Detect which cell encompasses the target text, then output its (x, y) center coordinate. 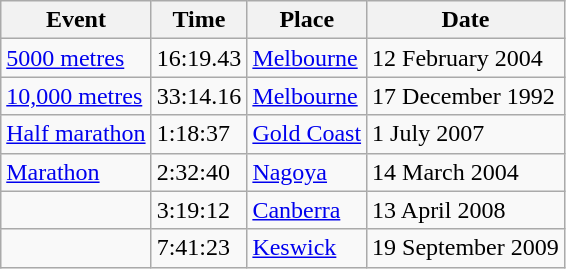
Date (466, 20)
14 March 2004 (466, 172)
Place (307, 20)
2:32:40 (199, 172)
Gold Coast (307, 134)
Nagoya (307, 172)
19 September 2009 (466, 248)
Keswick (307, 248)
Half marathon (76, 134)
5000 metres (76, 58)
3:19:12 (199, 210)
1:18:37 (199, 134)
33:14.16 (199, 96)
Time (199, 20)
10,000 metres (76, 96)
Event (76, 20)
12 February 2004 (466, 58)
16:19.43 (199, 58)
17 December 1992 (466, 96)
Marathon (76, 172)
13 April 2008 (466, 210)
Canberra (307, 210)
7:41:23 (199, 248)
1 July 2007 (466, 134)
